For the text-containing cell, return its midpoint in [x, y] coordinate format. 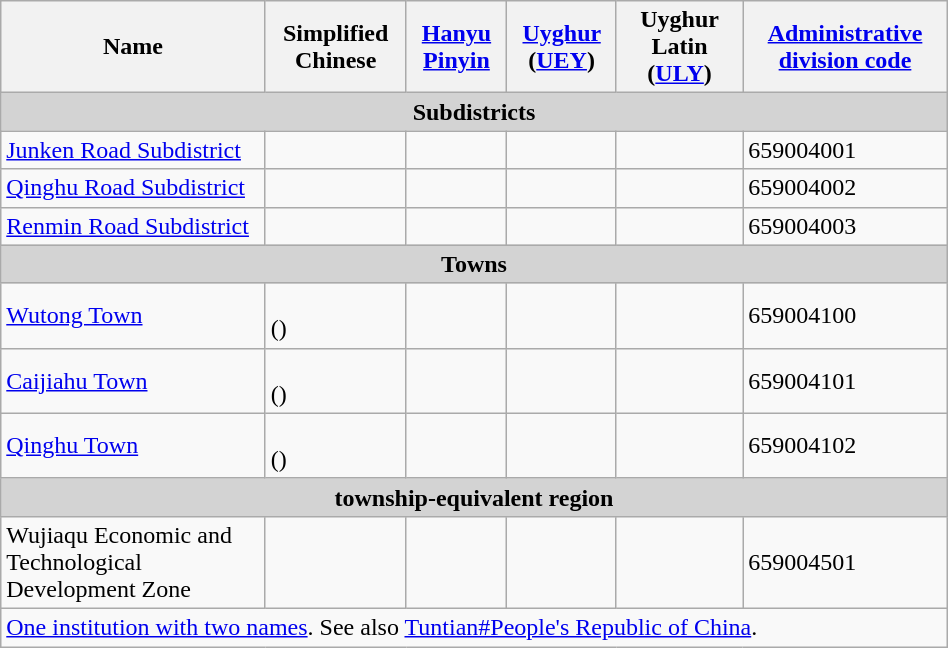
Towns [474, 264]
659004002 [845, 188]
Hanyu Pinyin [456, 47]
659004101 [845, 380]
Wutong Town [134, 316]
Subdistricts [474, 112]
659004003 [845, 226]
Renmin Road Subdistrict [134, 226]
659004001 [845, 150]
Administrative division code [845, 47]
Simplified Chinese [336, 47]
Qinghu Road Subdistrict [134, 188]
Wujiaqu Economic and Technological Development Zone [134, 562]
One institution with two names. See also Tuntian#People's Republic of China. [474, 627]
Junken Road Subdistrict [134, 150]
Qinghu Town [134, 446]
Uyghur (UEY) [562, 47]
Caijiahu Town [134, 380]
659004501 [845, 562]
Name [134, 47]
Uyghur Latin (ULY) [679, 47]
659004102 [845, 446]
township-equivalent region [474, 497]
659004100 [845, 316]
